For the text-containing cell, return its midpoint in (X, Y) coordinate format. 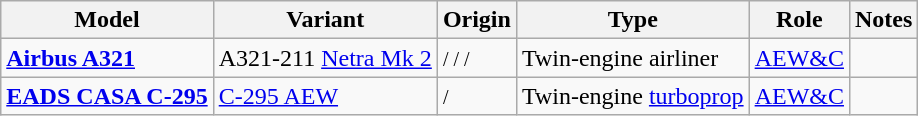
/ / / (476, 58)
Type (632, 20)
Model (107, 20)
Variant (325, 20)
C-295 AEW (325, 96)
Role (799, 20)
A321-211 Netra Mk 2 (325, 58)
Twin-engine turboprop (632, 96)
EADS CASA C-295 (107, 96)
Notes (883, 20)
/ (476, 96)
Twin-engine airliner (632, 58)
Origin (476, 20)
Airbus A321 (107, 58)
